For the text-containing cell, return its midpoint in (X, Y) coordinate format. 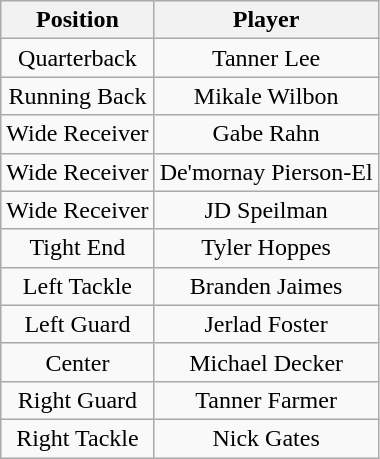
Gabe Rahn (266, 134)
Jerlad Foster (266, 324)
Right Tackle (78, 438)
De'mornay Pierson-El (266, 172)
Tanner Lee (266, 58)
JD Speilman (266, 210)
Tanner Farmer (266, 400)
Position (78, 20)
Running Back (78, 96)
Tyler Hoppes (266, 248)
Branden Jaimes (266, 286)
Left Guard (78, 324)
Quarterback (78, 58)
Mikale Wilbon (266, 96)
Nick Gates (266, 438)
Right Guard (78, 400)
Michael Decker (266, 362)
Tight End (78, 248)
Center (78, 362)
Player (266, 20)
Left Tackle (78, 286)
